Identify which cell holds the provided text, then report its (x, y) central coordinate. 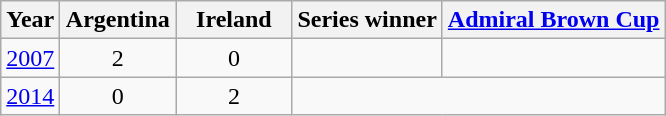
Series winner (367, 20)
Admiral Brown Cup (554, 20)
2014 (30, 96)
2007 (30, 58)
Year (30, 20)
Argentina (118, 20)
Ireland (234, 20)
